Find where the given text appears and provide that cell's center as (X, Y) coordinate. 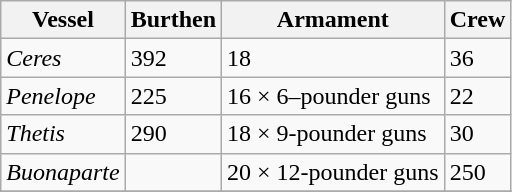
30 (478, 134)
Thetis (63, 134)
290 (173, 134)
Crew (478, 20)
20 × 12-pounder guns (334, 172)
18 (334, 58)
Ceres (63, 58)
36 (478, 58)
250 (478, 172)
22 (478, 96)
16 × 6–pounder guns (334, 96)
Armament (334, 20)
Buonaparte (63, 172)
392 (173, 58)
Burthen (173, 20)
Penelope (63, 96)
225 (173, 96)
Vessel (63, 20)
18 × 9-pounder guns (334, 134)
